Identify which cell holds the provided text, then report its [X, Y] central coordinate. 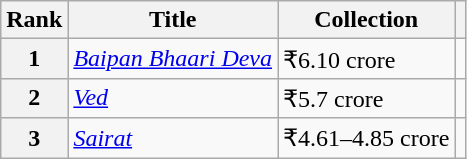
Ved [173, 98]
Title [173, 20]
Sairat [173, 138]
2 [34, 98]
₹5.7 crore [366, 98]
3 [34, 138]
Collection [366, 20]
₹6.10 crore [366, 59]
1 [34, 59]
Rank [34, 20]
₹4.61–4.85 crore [366, 138]
Baipan Bhaari Deva [173, 59]
